Detect which cell encompasses the target text, then output its [x, y] center coordinate. 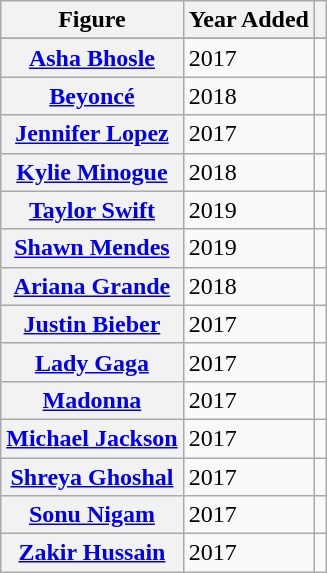
Kylie Minogue [92, 172]
Zakir Hussain [92, 553]
Shreya Ghoshal [92, 477]
Shawn Mendes [92, 248]
Sonu Nigam [92, 515]
Lady Gaga [92, 362]
Justin Bieber [92, 324]
Ariana Grande [92, 286]
Beyoncé [92, 96]
Taylor Swift [92, 210]
Year Added [248, 20]
Figure [92, 20]
Madonna [92, 400]
Michael Jackson [92, 438]
Jennifer Lopez [92, 134]
Asha Bhosle [92, 58]
